Capture the cell that displays the provided text and extract its (X, Y) central coordinate. 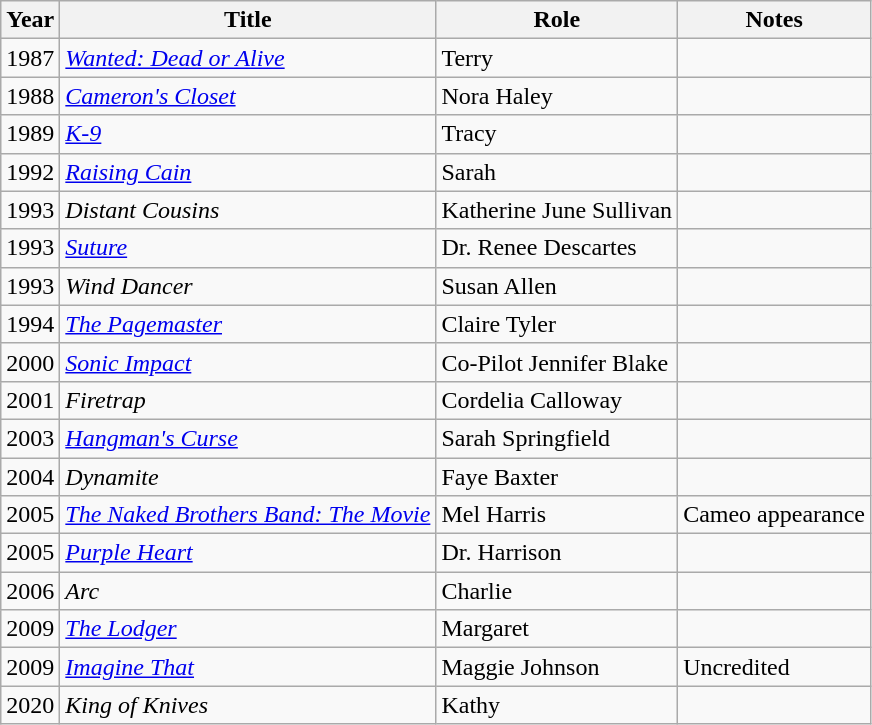
Dynamite (248, 477)
Nora Haley (557, 96)
2000 (30, 362)
Susan Allen (557, 286)
Mel Harris (557, 515)
Hangman's Curse (248, 438)
Sarah (557, 172)
2020 (30, 705)
Title (248, 20)
2006 (30, 591)
1994 (30, 324)
1989 (30, 134)
King of Knives (248, 705)
Purple Heart (248, 553)
Faye Baxter (557, 477)
1992 (30, 172)
The Naked Brothers Band: The Movie (248, 515)
Kathy (557, 705)
2004 (30, 477)
Claire Tyler (557, 324)
Sarah Springfield (557, 438)
Year (30, 20)
Tracy (557, 134)
Suture (248, 248)
1987 (30, 58)
Dr. Renee Descartes (557, 248)
Maggie Johnson (557, 667)
Notes (774, 20)
Cameron's Closet (248, 96)
Charlie (557, 591)
K-9 (248, 134)
Margaret (557, 629)
1988 (30, 96)
Co-Pilot Jennifer Blake (557, 362)
Imagine That (248, 667)
The Lodger (248, 629)
Arc (248, 591)
Role (557, 20)
2001 (30, 400)
Cameo appearance (774, 515)
2003 (30, 438)
Raising Cain (248, 172)
The Pagemaster (248, 324)
Distant Cousins (248, 210)
Firetrap (248, 400)
Cordelia Calloway (557, 400)
Wind Dancer (248, 286)
Wanted: Dead or Alive (248, 58)
Uncredited (774, 667)
Terry (557, 58)
Sonic Impact (248, 362)
Dr. Harrison (557, 553)
Katherine June Sullivan (557, 210)
